Identify which cell holds the provided text, then report its [x, y] central coordinate. 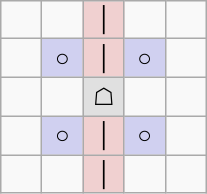
☖ [104, 97]
